Identify which cell holds the provided text, then report its (x, y) central coordinate. 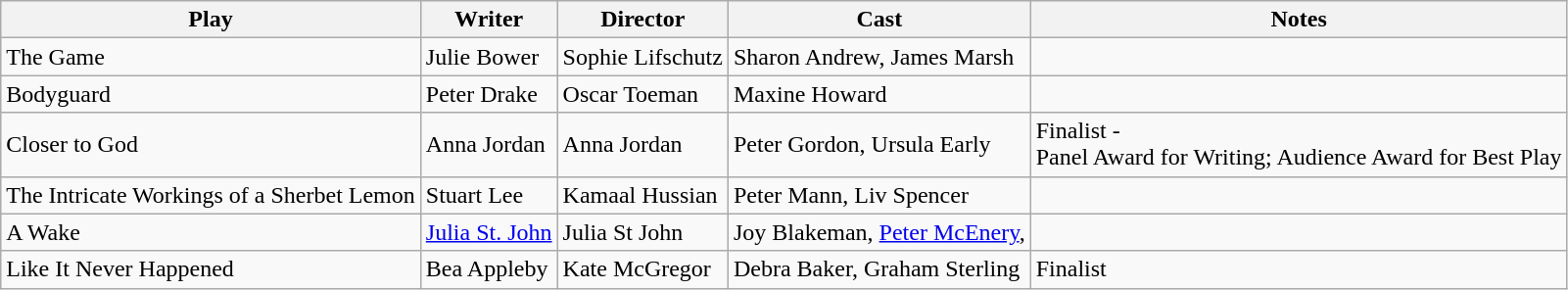
Kate McGregor (642, 269)
Director (642, 20)
Kamaal Hussian (642, 195)
Stuart Lee (489, 195)
Cast (879, 20)
Bea Appleby (489, 269)
Debra Baker, Graham Sterling (879, 269)
Sophie Lifschutz (642, 57)
Peter Drake (489, 94)
Julia St. John (489, 232)
Julia St John (642, 232)
Like It Never Happened (212, 269)
Maxine Howard (879, 94)
Writer (489, 20)
The Game (212, 57)
Finalist (1299, 269)
Peter Mann, Liv Spencer (879, 195)
Peter Gordon, Ursula Early (879, 145)
Play (212, 20)
Julie Bower (489, 57)
Closer to God (212, 145)
The Intricate Workings of a Sherbet Lemon (212, 195)
Bodyguard (212, 94)
A Wake (212, 232)
Notes (1299, 20)
Joy Blakeman, Peter McEnery, (879, 232)
Finalist -Panel Award for Writing; Audience Award for Best Play (1299, 145)
Sharon Andrew, James Marsh (879, 57)
Oscar Toeman (642, 94)
